Output the (X, Y) coordinate of the center of the cell containing the given text.  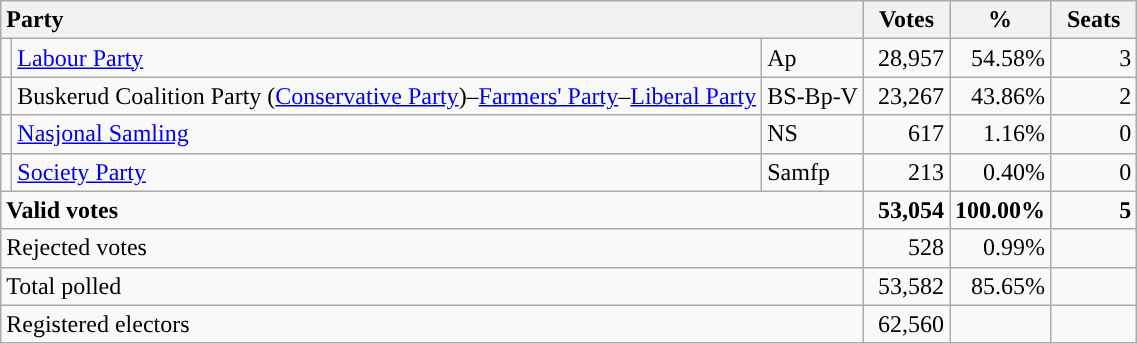
Party (432, 20)
Rejected votes (432, 248)
54.58% (1000, 58)
0.40% (1000, 172)
2 (1094, 96)
Total polled (432, 286)
NS (813, 134)
85.65% (1000, 286)
Valid votes (432, 210)
28,957 (906, 58)
Seats (1094, 20)
53,054 (906, 210)
3 (1094, 58)
617 (906, 134)
Nasjonal Samling (387, 134)
43.86% (1000, 96)
% (1000, 20)
23,267 (906, 96)
Samfp (813, 172)
62,560 (906, 324)
Votes (906, 20)
0.99% (1000, 248)
BS-Bp-V (813, 96)
1.16% (1000, 134)
Ap (813, 58)
213 (906, 172)
528 (906, 248)
100.00% (1000, 210)
Labour Party (387, 58)
Registered electors (432, 324)
53,582 (906, 286)
5 (1094, 210)
Buskerud Coalition Party (Conservative Party)–Farmers' Party–Liberal Party (387, 96)
Society Party (387, 172)
